Output the (x, y) coordinate of the center of the cell containing the given text.  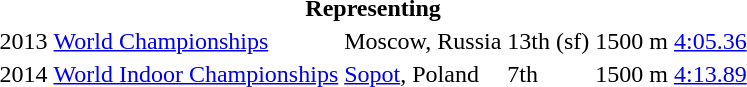
1500 m (632, 41)
Moscow, Russia (423, 41)
World Championships (196, 41)
13th (sf) (548, 41)
